Search for the cell housing the specified text and yield its [x, y] center coordinate. 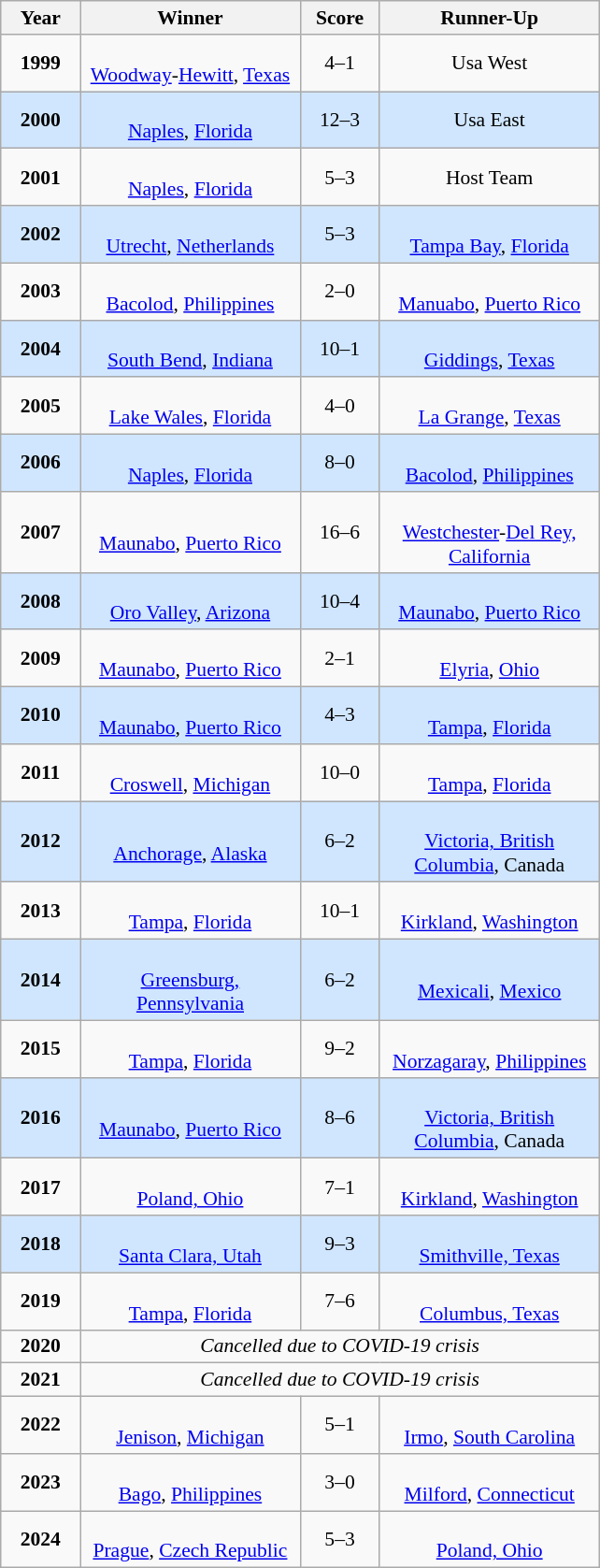
8–0 [340, 464]
Croswell, Michigan [191, 772]
2021 [41, 1380]
Usa East [490, 120]
Bago, Philippines [191, 1483]
2012 [41, 842]
2005 [41, 406]
Mexicali, Mexico [490, 980]
2014 [41, 980]
10–4 [340, 600]
2015 [41, 1049]
2001 [41, 178]
7–1 [340, 1187]
South Bend, Indiana [191, 348]
Norzagaray, Philippines [490, 1049]
9–2 [340, 1049]
10–0 [340, 772]
Woodway-Hewitt, Texas [191, 64]
4–1 [340, 64]
2013 [41, 911]
Columbus, Texas [490, 1302]
3–0 [340, 1483]
Manuabo, Puerto Rico [490, 292]
2024 [41, 1539]
Runner-Up [490, 18]
2002 [41, 234]
2–0 [340, 292]
Jenison, Michigan [191, 1425]
Usa West [490, 64]
Utrecht, Netherlands [191, 234]
Tampa Bay, Florida [490, 234]
2017 [41, 1187]
La Grange, Texas [490, 406]
2006 [41, 464]
9–3 [340, 1244]
2008 [41, 600]
Score [340, 18]
2010 [41, 716]
2000 [41, 120]
1999 [41, 64]
Milford, Connecticut [490, 1483]
Lake Wales, Florida [191, 406]
Santa Clara, Utah [191, 1244]
8–6 [340, 1118]
Elyria, Ohio [490, 658]
12–3 [340, 120]
Irmo, South Carolina [490, 1425]
7–6 [340, 1302]
2018 [41, 1244]
2–1 [340, 658]
2007 [41, 533]
Winner [191, 18]
2003 [41, 292]
2019 [41, 1302]
2004 [41, 348]
2022 [41, 1425]
16–6 [340, 533]
2011 [41, 772]
Giddings, Texas [490, 348]
2020 [41, 1346]
Prague, Czech Republic [191, 1539]
Greensburg, Pennsylvania [191, 980]
Year [41, 18]
2009 [41, 658]
Anchorage, Alaska [191, 842]
Oro Valley, Arizona [191, 600]
2023 [41, 1483]
Smithville, Texas [490, 1244]
4–0 [340, 406]
4–3 [340, 716]
Host Team [490, 178]
5–1 [340, 1425]
Westchester-Del Rey, California [490, 533]
2016 [41, 1118]
